Extract the [X, Y] coordinate from the center of the cell holding the provided text.  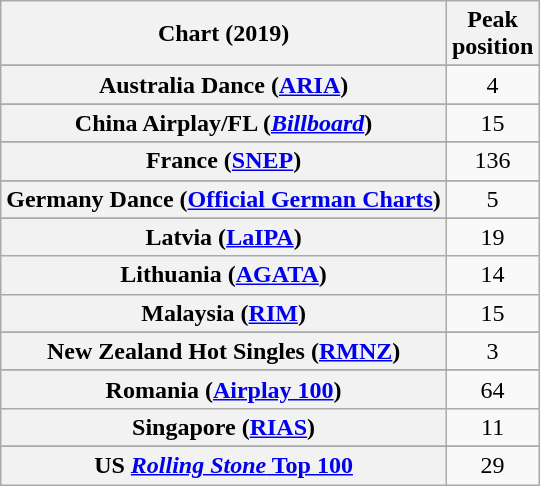
Malaysia (RIM) [224, 313]
China Airplay/FL (Billboard) [224, 123]
Peakposition [492, 34]
29 [492, 465]
4 [492, 85]
New Zealand Hot Singles (RMNZ) [224, 351]
Romania (Airplay 100) [224, 389]
France (SNEP) [224, 161]
US Rolling Stone Top 100 [224, 465]
Lithuania (AGATA) [224, 275]
Australia Dance (ARIA) [224, 85]
Germany Dance (Official German Charts) [224, 199]
Singapore (RIAS) [224, 427]
5 [492, 199]
Chart (2019) [224, 34]
11 [492, 427]
Latvia (LaIPA) [224, 237]
3 [492, 351]
19 [492, 237]
64 [492, 389]
136 [492, 161]
14 [492, 275]
